Provide the (X, Y) coordinate of the cell's center where the given text is located.  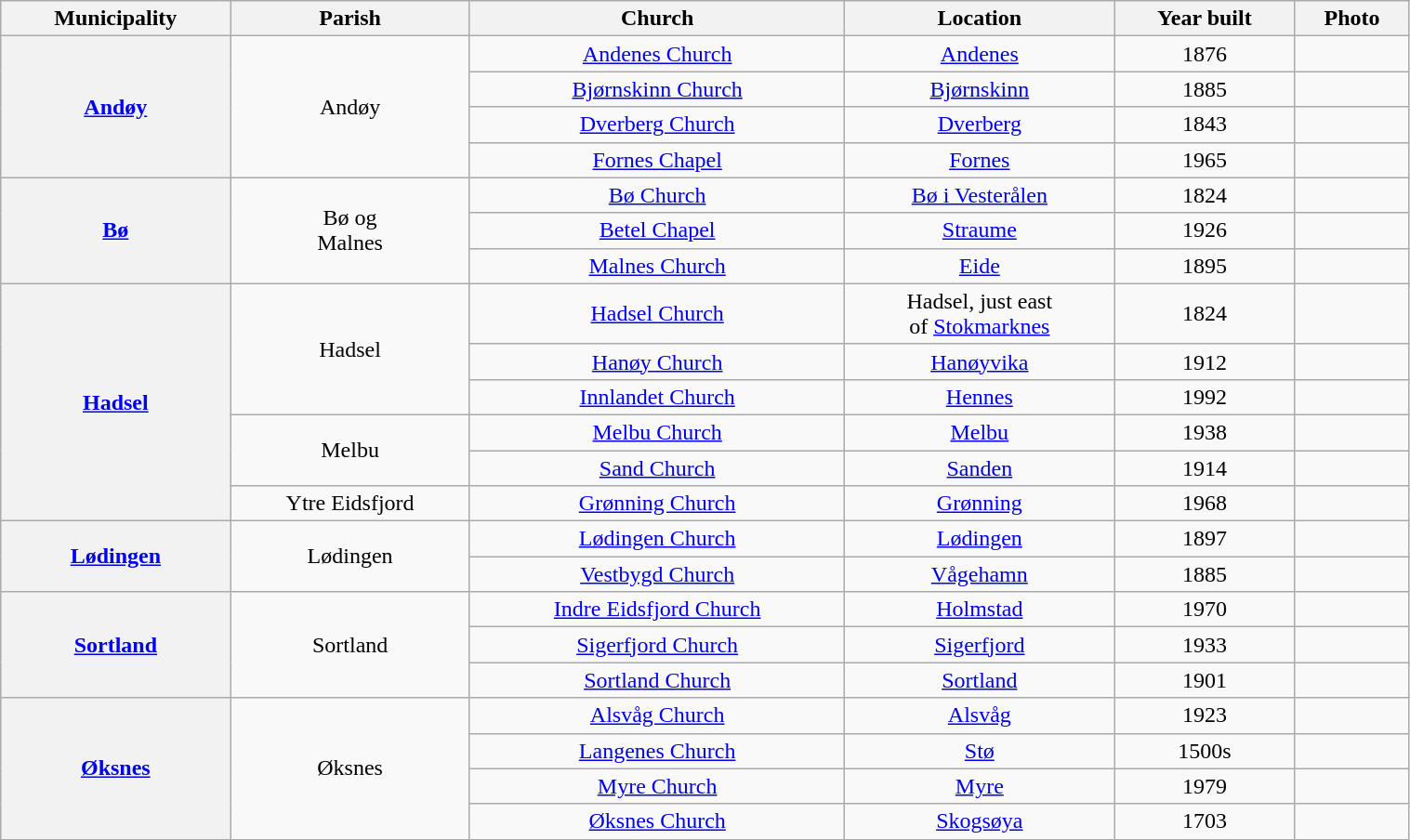
1901 (1205, 680)
Photo (1351, 19)
Parish (349, 19)
Lødingen Church (657, 539)
Holmstad (980, 610)
Fornes Chapel (657, 160)
1923 (1205, 715)
Myre Church (657, 786)
Betel Chapel (657, 230)
Indre Eidsfjord Church (657, 610)
Sigerfjord (980, 645)
Langenes Church (657, 751)
Hanøyvika (980, 361)
1979 (1205, 786)
1965 (1205, 160)
Vestbygd Church (657, 574)
Sanden (980, 467)
Stø (980, 751)
1895 (1205, 266)
1912 (1205, 361)
Dverberg (980, 125)
Skogsøya (980, 821)
1843 (1205, 125)
1970 (1205, 610)
Hennes (980, 397)
Malnes Church (657, 266)
1968 (1205, 504)
Hanøy Church (657, 361)
Andenes (980, 54)
1938 (1205, 432)
Hadsel, just eastof Stokmarknes (980, 314)
Vågehamn (980, 574)
1933 (1205, 645)
1897 (1205, 539)
Eide (980, 266)
Øksnes Church (657, 821)
Bø Church (657, 195)
Hadsel Church (657, 314)
Municipality (115, 19)
Dverberg Church (657, 125)
Straume (980, 230)
Church (657, 19)
Fornes (980, 160)
Innlandet Church (657, 397)
Bø i Vesterålen (980, 195)
Ytre Eidsfjord (349, 504)
Sigerfjord Church (657, 645)
Sand Church (657, 467)
1992 (1205, 397)
Year built (1205, 19)
Alsvåg Church (657, 715)
1926 (1205, 230)
Bjørnskinn Church (657, 89)
1703 (1205, 821)
Bjørnskinn (980, 89)
Bø ogMalnes (349, 230)
Myre (980, 786)
Sortland Church (657, 680)
Bø (115, 230)
1876 (1205, 54)
Location (980, 19)
1500s (1205, 751)
Andenes Church (657, 54)
Alsvåg (980, 715)
Melbu Church (657, 432)
1914 (1205, 467)
Grønning Church (657, 504)
Grønning (980, 504)
